Extract the [x, y] coordinate from the center of the cell holding the provided text.  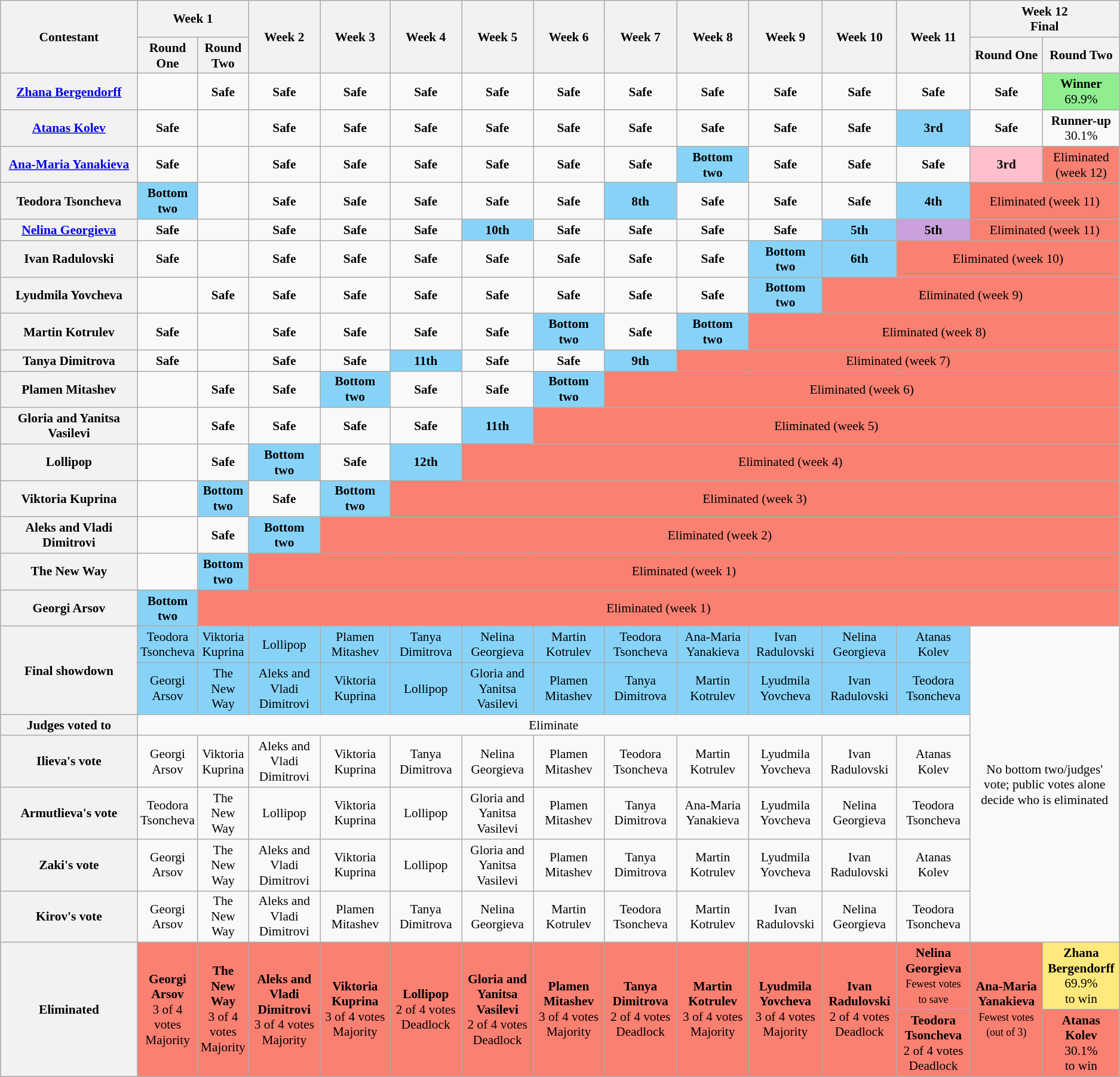
Eliminated (week 7) [898, 361]
Week 3 [355, 37]
Week 7 [640, 37]
The New Way3 of 4 votesMajority [223, 1010]
12th [426, 462]
Contestant [69, 37]
Week 5 [498, 37]
Eliminated (week 4) [791, 462]
Nelina GeorgievaFewest votesto save [933, 976]
Aleks and Vladi Dimitrovi3 of 4 votesMajority [284, 1010]
Eliminated (week 10) [1008, 259]
Eliminated (week 9) [971, 295]
Final showdown [69, 671]
Georgi Arsov3 of 4 votesMajority [167, 1010]
Atanas Kolev30.1%to win [1081, 1043]
Week 9 [785, 37]
Teodora Tsoncheva2 of 4 votesDeadlock [933, 1043]
4th [933, 201]
Eliminated(week 12) [1081, 165]
Week 1 [193, 19]
Viktoria Kuprina3 of 4 votesMajority [355, 1010]
Eliminated (week 3) [755, 498]
Eliminated [69, 1010]
Week 11 [933, 37]
Runner-up30.1% [1081, 128]
Ana-Maria YanakievaFewest votes(out of 3) [1007, 1010]
Week 6 [569, 37]
8th [640, 201]
Judges voted to [69, 725]
Eliminated (week 2) [720, 535]
Kirov's vote [69, 916]
10th [498, 230]
Gloria and Yanitsa Vasilevi2 of 4 votesDeadlock [498, 1010]
Eliminated (week 5) [827, 425]
9th [640, 361]
Armutlieva's vote [69, 814]
6th [859, 259]
Week 8 [713, 37]
Eliminated (week 8) [934, 332]
Winner69.9% [1081, 92]
Week 4 [426, 37]
Martin Kotrulev3 of 4 votesMajority [713, 1010]
Ilieva's vote [69, 762]
Eliminated (week 6) [861, 389]
Week 10 [859, 37]
Zhana Bergendorff69.9%to win [1081, 976]
Zhana Bergendorff [69, 92]
Lyudmila Yovcheva3 of 4 votesMajority [785, 1010]
Zaki's vote [69, 865]
Eliminate [554, 725]
Plamen Mitashev3 of 4 votesMajority [569, 1010]
Week 12Final [1045, 19]
Lollipop2 of 4 votesDeadlock [426, 1010]
Tanya Dimitrova2 of 4 votesDeadlock [640, 1010]
No bottom two/judges' vote; public votes alone decide who is eliminated [1045, 785]
Ivan Radulovski2 of 4 votesDeadlock [859, 1010]
Week 2 [284, 37]
